Find where the given text appears and provide that cell's center as [X, Y] coordinate. 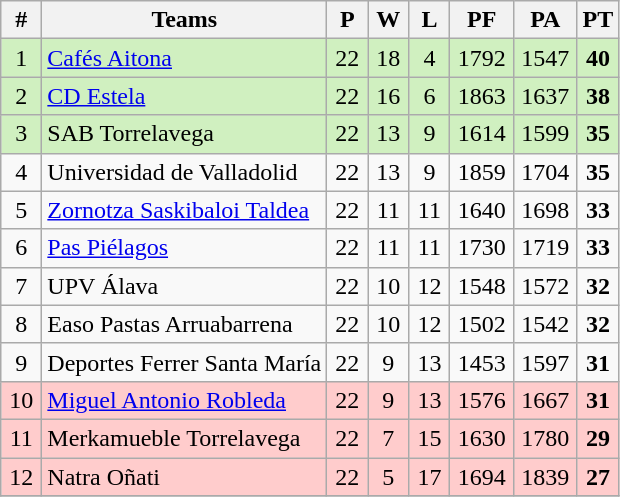
1839 [546, 477]
8 [22, 324]
18 [388, 58]
CD Estela [184, 96]
1502 [482, 324]
1576 [482, 400]
38 [598, 96]
1630 [482, 438]
1 [22, 58]
1542 [546, 324]
2 [22, 96]
16 [388, 96]
P [348, 20]
L [430, 20]
15 [430, 438]
3 [22, 134]
Teams [184, 20]
1863 [482, 96]
1859 [482, 172]
1704 [546, 172]
29 [598, 438]
Miguel Antonio Robleda [184, 400]
Merkamueble Torrelavega [184, 438]
Natra Oñati [184, 477]
27 [598, 477]
1599 [546, 134]
1719 [546, 248]
UPV Álava [184, 286]
Pas Piélagos [184, 248]
1548 [482, 286]
1637 [546, 96]
Easo Pastas Arruabarrena [184, 324]
1453 [482, 362]
1614 [482, 134]
1730 [482, 248]
Cafés Aitona [184, 58]
W [388, 20]
40 [598, 58]
PF [482, 20]
Zornotza Saskibaloi Taldea [184, 210]
1698 [546, 210]
1597 [546, 362]
1640 [482, 210]
PA [546, 20]
1780 [546, 438]
# [22, 20]
17 [430, 477]
1572 [546, 286]
Universidad de Valladolid [184, 172]
SAB Torrelavega [184, 134]
1694 [482, 477]
1667 [546, 400]
1547 [546, 58]
1792 [482, 58]
PT [598, 20]
Deportes Ferrer Santa María [184, 362]
